Capture the cell that displays the provided text and extract its [x, y] central coordinate. 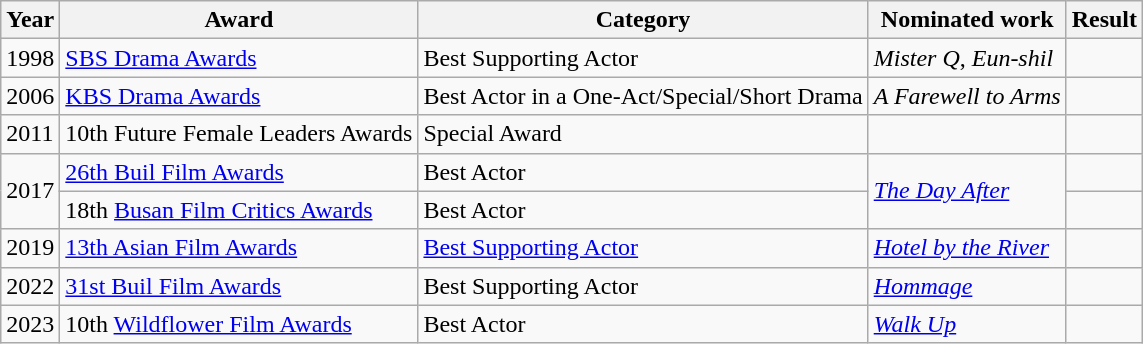
Award [239, 20]
Result [1104, 20]
31st Buil Film Awards [239, 286]
2023 [30, 324]
Hommage [967, 286]
SBS Drama Awards [239, 58]
18th Busan Film Critics Awards [239, 210]
10th Wildflower Film Awards [239, 324]
Special Award [643, 134]
13th Asian Film Awards [239, 248]
Best Actor in a One-Act/Special/Short Drama [643, 96]
1998 [30, 58]
A Farewell to Arms [967, 96]
Walk Up [967, 324]
Hotel by the River [967, 248]
2017 [30, 191]
2022 [30, 286]
KBS Drama Awards [239, 96]
Nominated work [967, 20]
Mister Q, Eun-shil [967, 58]
2019 [30, 248]
2011 [30, 134]
26th Buil Film Awards [239, 172]
2006 [30, 96]
The Day After [967, 191]
10th Future Female Leaders Awards [239, 134]
Category [643, 20]
Year [30, 20]
